Search for the cell housing the specified text and yield its [X, Y] center coordinate. 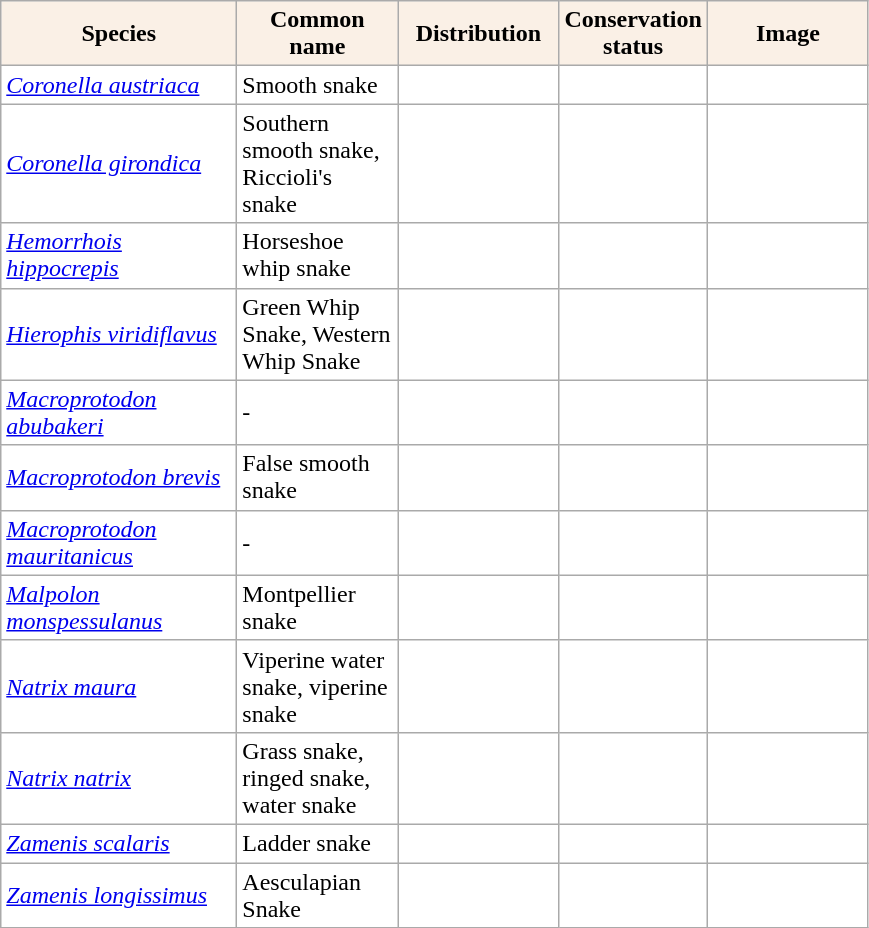
Distribution [478, 34]
Zamenis longissimus [119, 894]
Zamenis scalaris [119, 843]
Ladder snake [318, 843]
Image [788, 34]
Viperine water snake, viperine snake [318, 686]
Green Whip Snake, Western Whip Snake [318, 334]
Grass snake, ringed snake, water snake [318, 778]
Conservation status [633, 34]
Horseshoe whip snake [318, 256]
Species [119, 34]
Southern smooth snake, Riccioli's snake [318, 164]
Common name [318, 34]
Macroprotodon abubakeri [119, 412]
Macroprotodon brevis [119, 478]
Macroprotodon mauritanicus [119, 542]
Montpellier snake [318, 608]
Smooth snake [318, 85]
Natrix maura [119, 686]
Hierophis viridiflavus [119, 334]
Natrix natrix [119, 778]
False smooth snake [318, 478]
Hemorrhois hippocrepis [119, 256]
Coronella austriaca [119, 85]
Coronella girondica [119, 164]
Aesculapian Snake [318, 894]
Malpolon monspessulanus [119, 608]
